Locate the cell with the specified text and output its [X, Y] center coordinate. 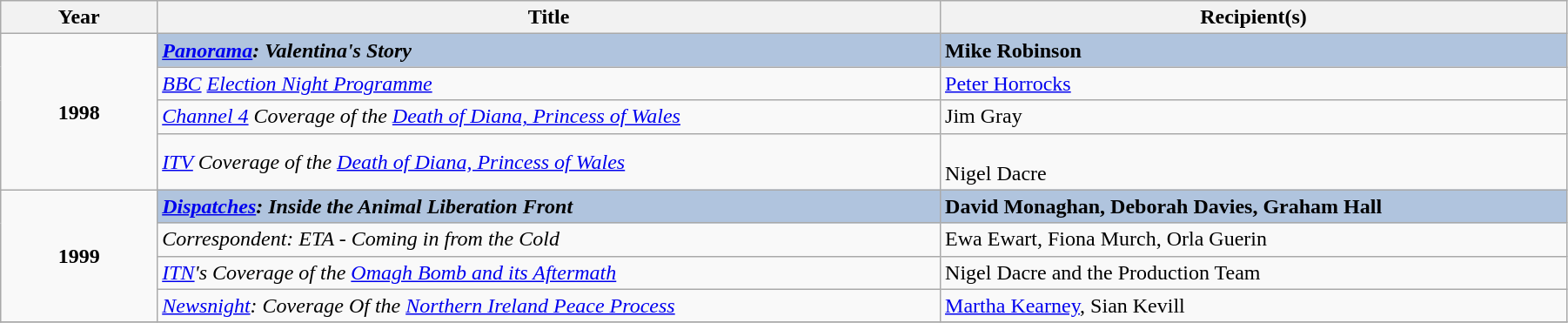
Title [549, 17]
ITV Coverage of the Death of Diana, Princess of Wales [549, 162]
Ewa Ewart, Fiona Murch, Orla Guerin [1254, 239]
Newsnight: Coverage Of the Northern Ireland Peace Process [549, 306]
BBC Election Night Programme [549, 84]
Jim Gray [1254, 117]
Nigel Dacre and the Production Team [1254, 273]
Panorama: Valentina's Story [549, 50]
David Monaghan, Deborah Davies, Graham Hall [1254, 206]
Channel 4 Coverage of the Death of Diana, Princess of Wales [549, 117]
ITN's Coverage of the Omagh Bomb and its Aftermath [549, 273]
Correspondent: ETA - Coming in from the Cold [549, 239]
Recipient(s) [1254, 17]
Dispatches: Inside the Animal Liberation Front [549, 206]
1998 [79, 111]
Nigel Dacre [1254, 162]
Peter Horrocks [1254, 84]
Year [79, 17]
Mike Robinson [1254, 50]
Martha Kearney, Sian Kevill [1254, 306]
1999 [79, 256]
